Return the [x, y] coordinate for the center point of the cell that contains the specified text.  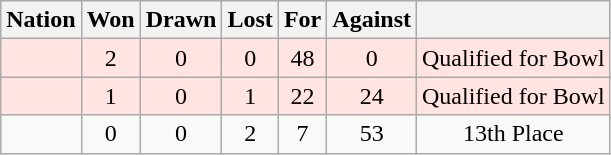
24 [372, 96]
Won [110, 20]
Drawn [181, 20]
Lost [250, 20]
7 [302, 134]
48 [302, 58]
53 [372, 134]
For [302, 20]
13th Place [514, 134]
Nation [41, 20]
Against [372, 20]
22 [302, 96]
